Search for the cell housing the specified text and yield its (x, y) center coordinate. 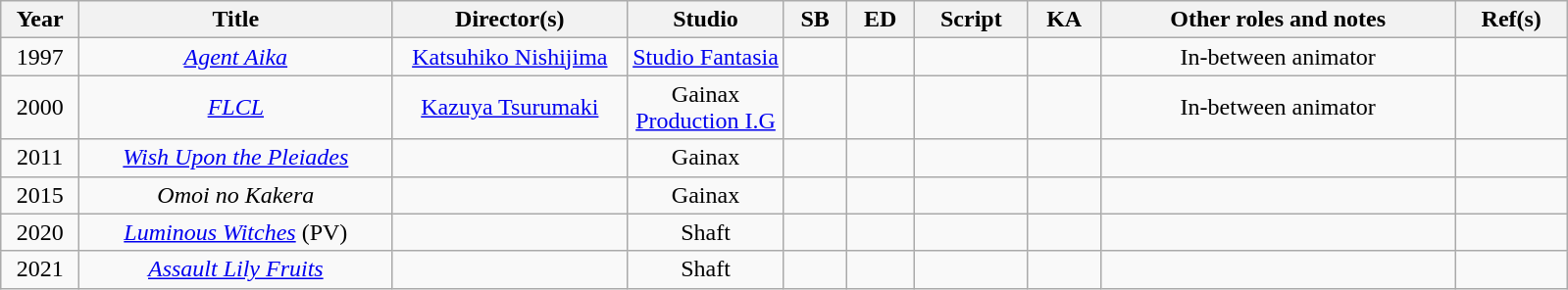
1997 (40, 57)
Agent Aika (235, 57)
Studio (706, 20)
2000 (40, 108)
Katsuhiko Nishijima (510, 57)
Script (972, 20)
Other roles and notes (1278, 20)
2011 (40, 158)
Kazuya Tsurumaki (510, 108)
KA (1064, 20)
Studio Fantasia (706, 57)
Director(s) (510, 20)
ED (881, 20)
2020 (40, 232)
FLCL (235, 108)
Wish Upon the Pleiades (235, 158)
Luminous Witches (PV) (235, 232)
GainaxProduction I.G (706, 108)
2021 (40, 269)
Title (235, 20)
2015 (40, 195)
Omoi no Kakera (235, 195)
Ref(s) (1511, 20)
SB (814, 20)
Year (40, 20)
Assault Lily Fruits (235, 269)
